From the cell containing the given text, extract its center point as (x, y) coordinate. 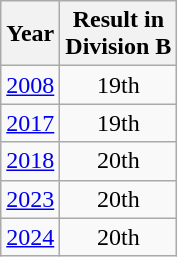
2023 (30, 199)
Result inDivision B (118, 34)
2017 (30, 123)
2024 (30, 237)
2008 (30, 85)
2018 (30, 161)
Year (30, 34)
